Detect which cell encompasses the target text, then output its [X, Y] center coordinate. 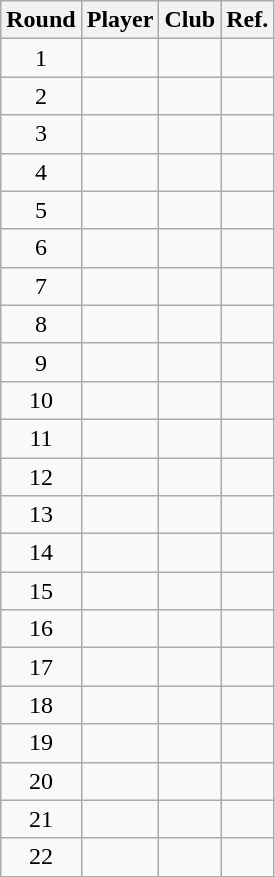
14 [41, 553]
12 [41, 477]
19 [41, 743]
7 [41, 286]
22 [41, 857]
Ref. [248, 20]
10 [41, 400]
11 [41, 438]
6 [41, 248]
5 [41, 210]
15 [41, 591]
13 [41, 515]
9 [41, 362]
Round [41, 20]
16 [41, 629]
Player [120, 20]
21 [41, 819]
8 [41, 324]
2 [41, 96]
17 [41, 667]
20 [41, 781]
3 [41, 134]
1 [41, 58]
Club [190, 20]
18 [41, 705]
4 [41, 172]
